Return the [X, Y] coordinate for the center point of the cell that contains the specified text.  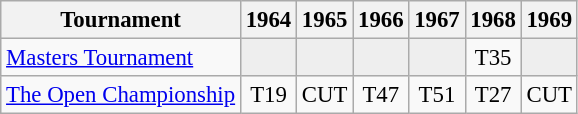
T35 [493, 58]
1969 [549, 20]
Masters Tournament [121, 58]
T51 [437, 95]
1965 [325, 20]
T27 [493, 95]
1966 [381, 20]
Tournament [121, 20]
1967 [437, 20]
The Open Championship [121, 95]
1964 [268, 20]
T47 [381, 95]
T19 [268, 95]
1968 [493, 20]
